Scan for the cell matching the given text and deliver its (x, y) coordinate at center. 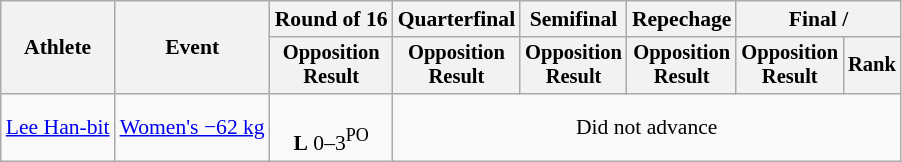
L 0–3PO (332, 128)
Athlete (58, 48)
Quarterfinal (457, 19)
Women's −62 kg (192, 128)
Rank (872, 66)
Event (192, 48)
Semifinal (574, 19)
Repechage (682, 19)
Final / (818, 19)
Lee Han-bit (58, 128)
Round of 16 (332, 19)
Did not advance (647, 128)
